Pinpoint the cell where the given text exists, returning its [X, Y] midpoint coordinate. 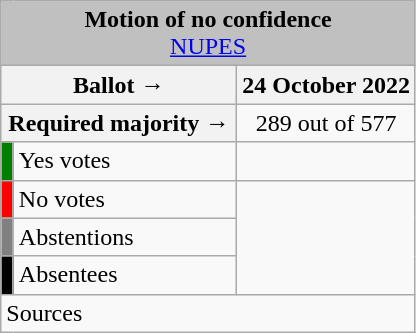
Yes votes [125, 161]
Ballot → [119, 85]
Abstentions [125, 237]
24 October 2022 [326, 85]
Motion of no confidence NUPES [208, 34]
Sources [208, 313]
289 out of 577 [326, 123]
Absentees [125, 275]
No votes [125, 199]
Required majority → [119, 123]
